Search for the cell housing the specified text and yield its (x, y) center coordinate. 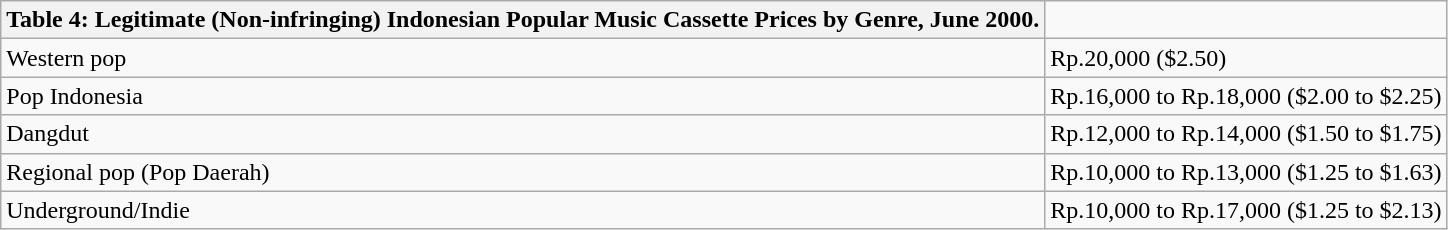
Underground/Indie (523, 210)
Table 4: Legitimate (Non-infringing) Indonesian Popular Music Cassette Prices by Genre, June 2000. (523, 20)
Rp.20,000 ($2.50) (1246, 58)
Regional pop (Pop Daerah) (523, 172)
Dangdut (523, 134)
Pop Indonesia (523, 96)
Rp.12,000 to Rp.14,000 ($1.50 to $1.75) (1246, 134)
Rp.10,000 to Rp.13,000 ($1.25 to $1.63) (1246, 172)
Western pop (523, 58)
Rp.10,000 to Rp.17,000 ($1.25 to $2.13) (1246, 210)
Rp.16,000 to Rp.18,000 ($2.00 to $2.25) (1246, 96)
